Capture the cell that displays the provided text and extract its (x, y) central coordinate. 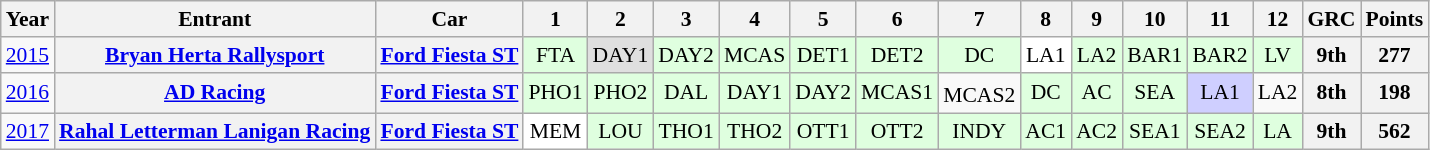
2016 (28, 92)
4 (754, 19)
MCAS (754, 55)
THO2 (754, 132)
12 (1278, 19)
2017 (28, 132)
LA (1278, 132)
OTT2 (897, 132)
2015 (28, 55)
LV (1278, 55)
DAL (686, 92)
6 (897, 19)
BAR2 (1220, 55)
GRC (1331, 19)
1 (555, 19)
MCAS2 (979, 92)
562 (1395, 132)
MCAS1 (897, 92)
SEA (1154, 92)
AC (1096, 92)
Car (449, 19)
9 (1096, 19)
LOU (621, 132)
SEA2 (1220, 132)
8 (1046, 19)
SEA1 (1154, 132)
5 (823, 19)
BAR1 (1154, 55)
FTA (555, 55)
DET2 (897, 55)
277 (1395, 55)
Rahal Letterman Lanigan Racing (214, 132)
3 (686, 19)
2 (621, 19)
198 (1395, 92)
7 (979, 19)
11 (1220, 19)
MEM (555, 132)
AC1 (1046, 132)
AC2 (1096, 132)
Year (28, 19)
THO1 (686, 132)
10 (1154, 19)
8th (1331, 92)
PHO2 (621, 92)
DET1 (823, 55)
OTT1 (823, 132)
Entrant (214, 19)
Points (1395, 19)
AD Racing (214, 92)
INDY (979, 132)
Bryan Herta Rallysport (214, 55)
PHO1 (555, 92)
